Output the (x, y) coordinate of the center of the cell containing the given text.  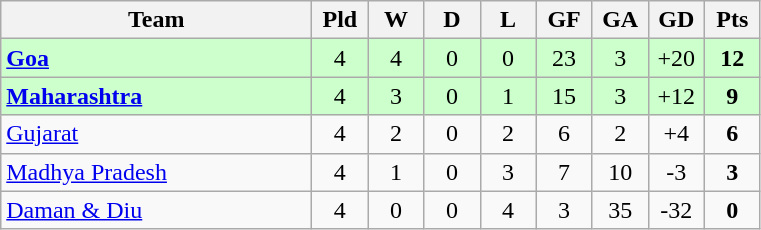
W (396, 20)
+20 (676, 58)
Daman & Diu (156, 210)
9 (732, 96)
Maharashtra (156, 96)
L (508, 20)
-3 (676, 172)
+12 (676, 96)
D (452, 20)
-32 (676, 210)
10 (620, 172)
Madhya Pradesh (156, 172)
Team (156, 20)
Goa (156, 58)
35 (620, 210)
15 (564, 96)
23 (564, 58)
GD (676, 20)
GF (564, 20)
12 (732, 58)
Pts (732, 20)
7 (564, 172)
Gujarat (156, 134)
+4 (676, 134)
Pld (340, 20)
GA (620, 20)
